From the cell containing the given text, extract its center point as [x, y] coordinate. 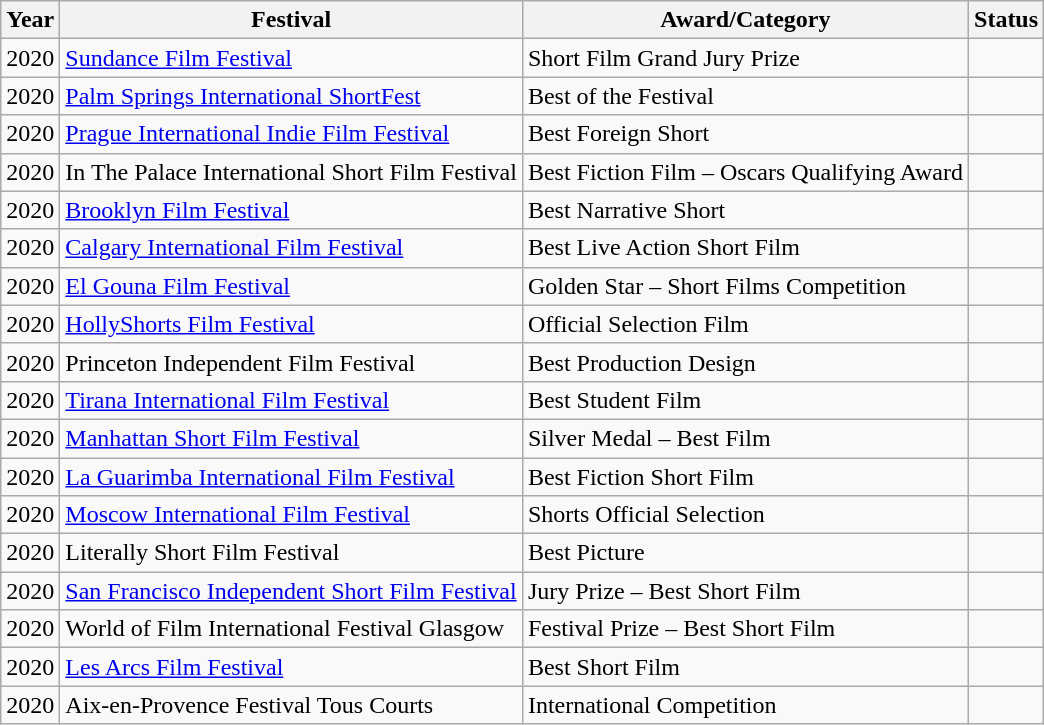
Moscow International Film Festival [292, 515]
El Gouna Film Festival [292, 286]
Jury Prize – Best Short Film [745, 591]
Best Student Film [745, 400]
Palm Springs International ShortFest [292, 96]
Best Picture [745, 553]
Shorts Official Selection [745, 515]
Best Narrative Short [745, 210]
Princeton Independent Film Festival [292, 362]
Calgary International Film Festival [292, 248]
Festival [292, 20]
Official Selection Film [745, 324]
World of Film International Festival Glasgow [292, 629]
Best Production Design [745, 362]
Silver Medal – Best Film [745, 438]
Best Fiction Film – Oscars Qualifying Award [745, 172]
Short Film Grand Jury Prize [745, 58]
Literally Short Film Festival [292, 553]
San Francisco Independent Short Film Festival [292, 591]
Festival Prize – Best Short Film [745, 629]
Golden Star – Short Films Competition [745, 286]
Aix-en-Provence Festival Tous Courts [292, 705]
Brooklyn Film Festival [292, 210]
Year [30, 20]
Prague International Indie Film Festival [292, 134]
Manhattan Short Film Festival [292, 438]
La Guarimba International Film Festival [292, 477]
Best of the Festival [745, 96]
Best Short Film [745, 667]
Sundance Film Festival [292, 58]
Status [1006, 20]
Best Foreign Short [745, 134]
Les Arcs Film Festival [292, 667]
Tirana International Film Festival [292, 400]
Best Fiction Short Film [745, 477]
HollyShorts Film Festival [292, 324]
International Competition [745, 705]
Best Live Action Short Film [745, 248]
In The Palace International Short Film Festival [292, 172]
Award/Category [745, 20]
